For the text-containing cell, return its midpoint in [x, y] coordinate format. 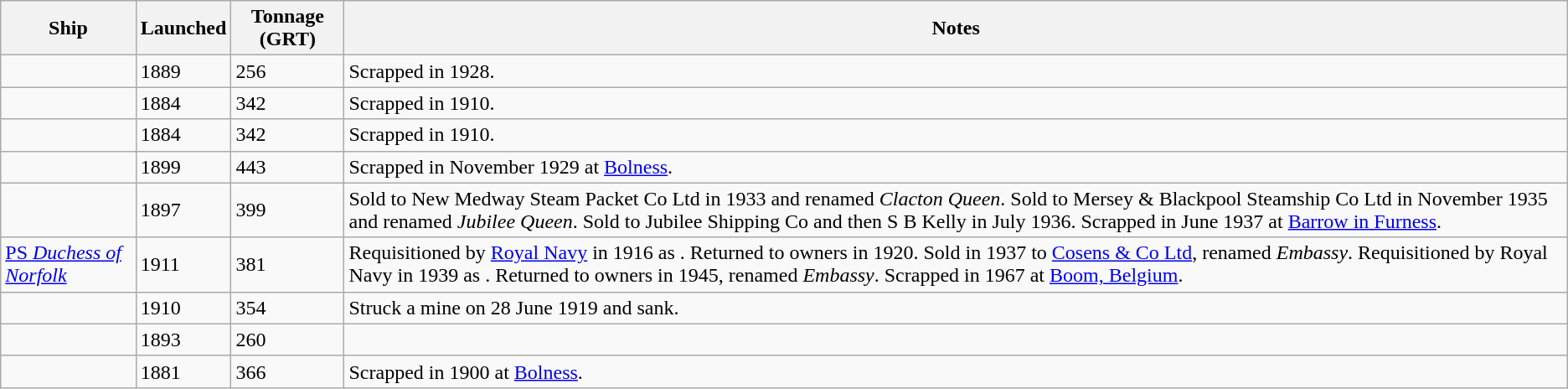
1899 [183, 167]
366 [288, 371]
1911 [183, 265]
381 [288, 265]
Notes [956, 29]
Scrapped in 1928. [956, 71]
Launched [183, 29]
PS Duchess of Norfolk [69, 265]
Scrapped in November 1929 at Bolness. [956, 167]
399 [288, 210]
Struck a mine on 28 June 1919 and sank. [956, 308]
Scrapped in 1900 at Bolness. [956, 371]
1910 [183, 308]
443 [288, 167]
Ship [69, 29]
Tonnage (GRT) [288, 29]
354 [288, 308]
260 [288, 340]
1897 [183, 210]
256 [288, 71]
1893 [183, 340]
1889 [183, 71]
1881 [183, 371]
